Identify which cell holds the provided text, then report its (X, Y) central coordinate. 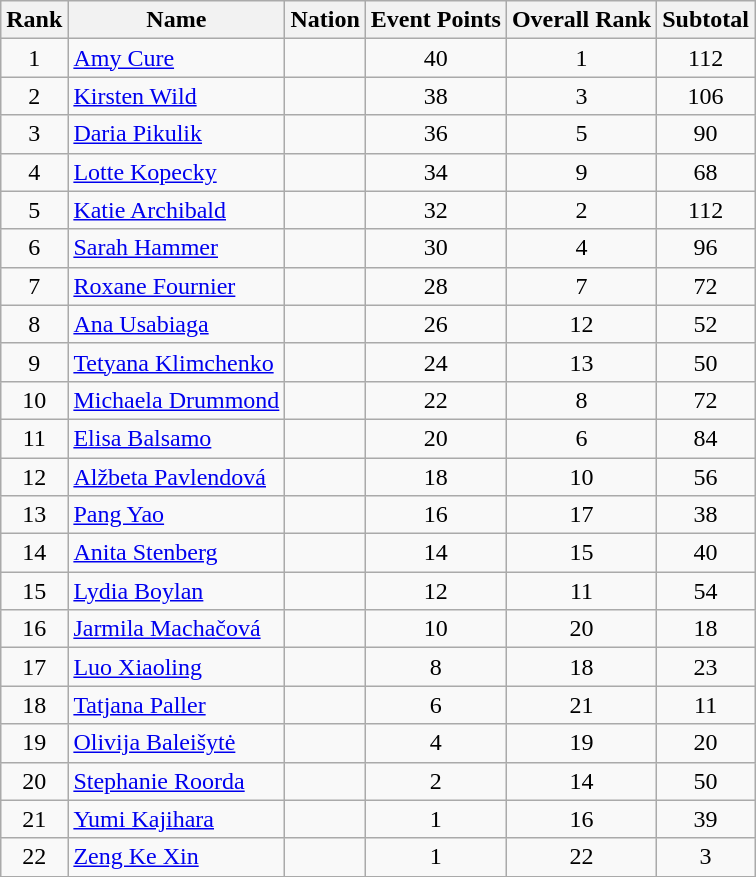
Sarah Hammer (176, 248)
24 (436, 362)
39 (706, 819)
Katie Archibald (176, 210)
Tatjana Paller (176, 705)
Olivija Baleišytė (176, 743)
32 (436, 210)
Ana Usabiaga (176, 324)
Pang Yao (176, 515)
84 (706, 438)
Jarmila Machačová (176, 629)
90 (706, 134)
Anita Stenberg (176, 553)
Nation (325, 20)
Event Points (436, 20)
Michaela Drummond (176, 400)
Name (176, 20)
26 (436, 324)
Lotte Kopecky (176, 172)
30 (436, 248)
Roxane Fournier (176, 286)
Alžbeta Pavlendová (176, 477)
34 (436, 172)
28 (436, 286)
Kirsten Wild (176, 96)
Yumi Kajihara (176, 819)
52 (706, 324)
36 (436, 134)
Overall Rank (581, 20)
Rank (34, 20)
Elisa Balsamo (176, 438)
Luo Xiaoling (176, 667)
Stephanie Roorda (176, 781)
23 (706, 667)
Amy Cure (176, 58)
Lydia Boylan (176, 591)
Subtotal (706, 20)
106 (706, 96)
68 (706, 172)
Daria Pikulik (176, 134)
Tetyana Klimchenko (176, 362)
54 (706, 591)
56 (706, 477)
96 (706, 248)
Zeng Ke Xin (176, 857)
